Capture the cell that displays the provided text and extract its [x, y] central coordinate. 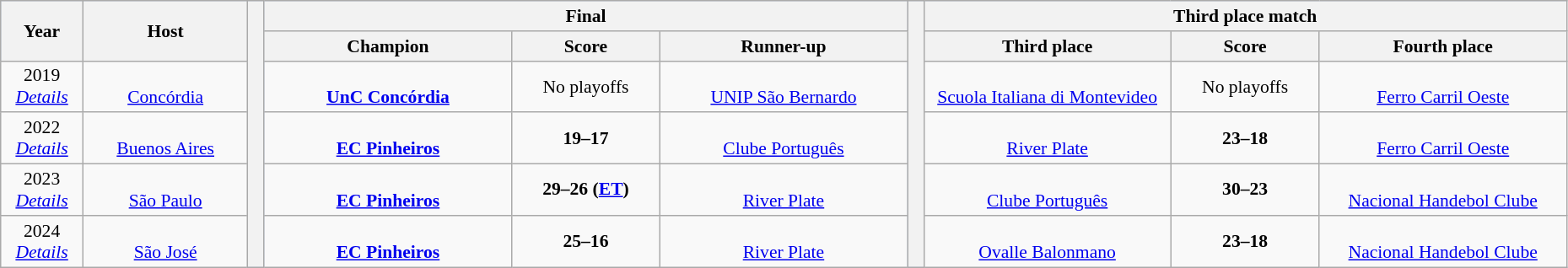
Buenos Aires [165, 138]
Champion [388, 46]
Fourth place [1442, 46]
Ovalle Balonmano [1048, 241]
2024Details [42, 241]
Final [585, 16]
29–26 (ET) [586, 190]
30–23 [1245, 190]
Host [165, 30]
Third place match [1245, 16]
Third place [1048, 46]
UnC Concórdia [388, 86]
2022Details [42, 138]
Year [42, 30]
2023Details [42, 190]
São Paulo [165, 190]
Scuola Italiana di Montevideo [1048, 86]
UNIP São Bernardo [783, 86]
19–17 [586, 138]
São José [165, 241]
Runner-up [783, 46]
Concórdia [165, 86]
25–16 [586, 241]
2019Details [42, 86]
